Find where the given text appears and provide that cell's center as [x, y] coordinate. 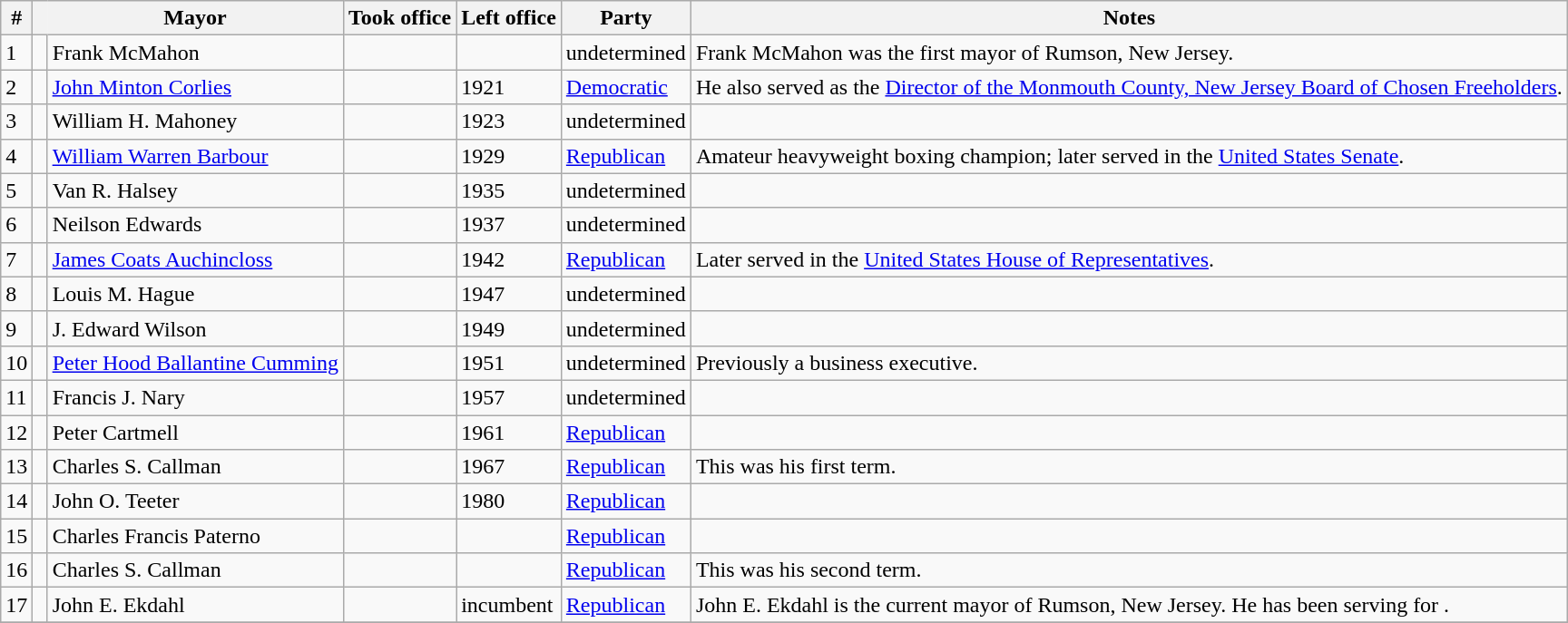
William Warren Barbour [195, 156]
John E. Ekdahl [195, 605]
1937 [509, 225]
Amateur heavyweight boxing champion; later served in the United States Senate. [1129, 156]
This was his first term. [1129, 467]
1921 [509, 87]
6 [16, 225]
John O. Teeter [195, 501]
Notes [1129, 18]
Took office [399, 18]
13 [16, 467]
Democratic [626, 87]
Left office [509, 18]
Francis J. Nary [195, 397]
2 [16, 87]
1 [16, 53]
5 [16, 190]
14 [16, 501]
1961 [509, 433]
11 [16, 397]
Louis M. Hague [195, 294]
Mayor [195, 18]
Previously a business executive. [1129, 363]
He also served as the Director of the Monmouth County, New Jersey Board of Chosen Freeholders. [1129, 87]
James Coats Auchincloss [195, 259]
12 [16, 433]
William H. Mahoney [195, 122]
1980 [509, 501]
John E. Ekdahl is the current mayor of Rumson, New Jersey. He has been serving for . [1129, 605]
Neilson Edwards [195, 225]
John Minton Corlies [195, 87]
10 [16, 363]
1942 [509, 259]
1935 [509, 190]
Frank McMahon [195, 53]
1929 [509, 156]
Party [626, 18]
# [16, 18]
Frank McMahon was the first mayor of Rumson, New Jersey. [1129, 53]
J. Edward Wilson [195, 328]
Peter Hood Ballantine Cumming [195, 363]
Peter Cartmell [195, 433]
8 [16, 294]
17 [16, 605]
This was his second term. [1129, 570]
1951 [509, 363]
1947 [509, 294]
1957 [509, 397]
1923 [509, 122]
15 [16, 536]
16 [16, 570]
9 [16, 328]
1949 [509, 328]
4 [16, 156]
incumbent [509, 605]
3 [16, 122]
1967 [509, 467]
Charles Francis Paterno [195, 536]
Later served in the United States House of Representatives. [1129, 259]
7 [16, 259]
Van R. Halsey [195, 190]
